Scan for the cell matching the given text and deliver its (X, Y) coordinate at center. 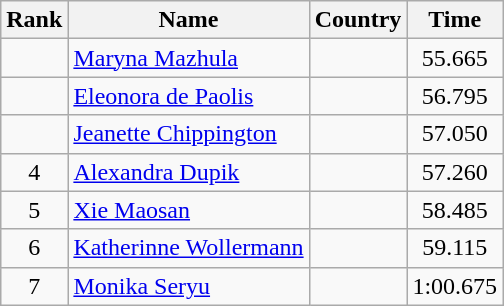
Time (455, 20)
55.665 (455, 58)
58.485 (455, 210)
57.050 (455, 134)
1:00.675 (455, 286)
Country (358, 20)
5 (34, 210)
Eleonora de Paolis (188, 96)
57.260 (455, 172)
6 (34, 248)
59.115 (455, 248)
Monika Seryu (188, 286)
Xie Maosan (188, 210)
Rank (34, 20)
4 (34, 172)
7 (34, 286)
Alexandra Dupik (188, 172)
Name (188, 20)
Maryna Mazhula (188, 58)
Jeanette Chippington (188, 134)
56.795 (455, 96)
Katherinne Wollermann (188, 248)
